From the cell containing the given text, extract its center point as [x, y] coordinate. 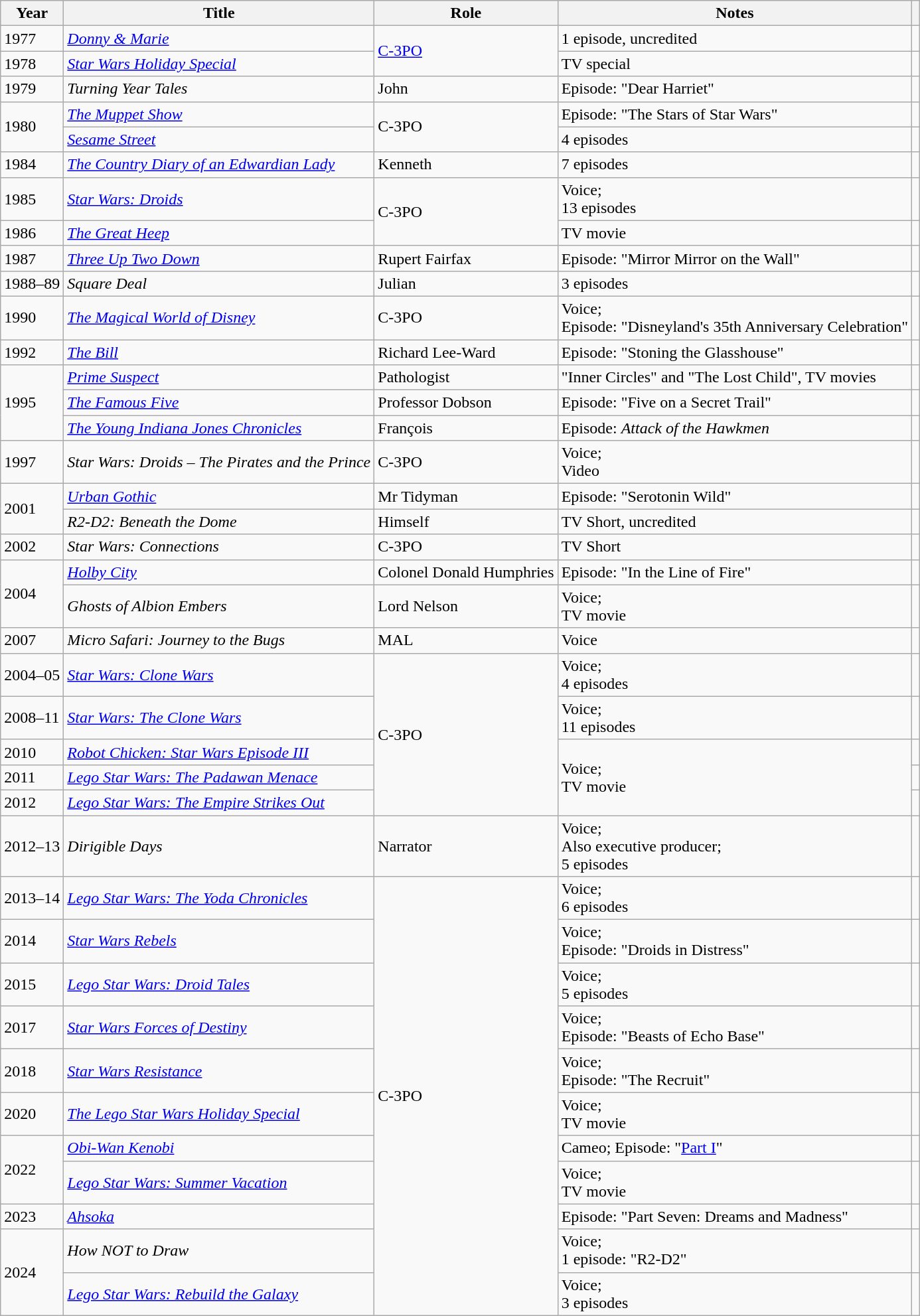
Julian [466, 283]
The Muppet Show [219, 114]
Voice; Episode: "The Recruit" [735, 1071]
The Great Heep [219, 233]
Voice; Episode: "Droids in Distress" [735, 941]
François [466, 428]
Year [32, 13]
R2-D2: Beneath the Dome [219, 522]
Voice [735, 640]
Square Deal [219, 283]
Voice; 1 episode: "R2-D2" [735, 1250]
1977 [32, 38]
3 episodes [735, 283]
Narrator [466, 845]
Richard Lee-Ward [466, 352]
Voice; 3 episodes [735, 1294]
2004–05 [32, 674]
Voice; Episode: "Disneyland's 35th Anniversary Celebration" [735, 317]
Role [466, 13]
Lego Star Wars: Rebuild the Galaxy [219, 1294]
MAL [466, 640]
Urban Gothic [219, 496]
Episode: "Five on a Secret Trail" [735, 403]
"Inner Circles" and "The Lost Child", TV movies [735, 378]
Holby City [219, 572]
1997 [32, 462]
Three Up Two Down [219, 258]
Star Wars: Clone Wars [219, 674]
1 episode, uncredited [735, 38]
Episode: "Serotonin Wild" [735, 496]
1980 [32, 127]
2020 [32, 1114]
Pathologist [466, 378]
2013–14 [32, 899]
Star Wars: Droids [219, 199]
Cameo; Episode: "Part I" [735, 1148]
The Magical World of Disney [219, 317]
Lord Nelson [466, 607]
2015 [32, 985]
2002 [32, 547]
2008–11 [32, 718]
1992 [32, 352]
2018 [32, 1071]
4 episodes [735, 139]
Episode: "The Stars of Star Wars" [735, 114]
1990 [32, 317]
Star Wars Rebels [219, 941]
Voice; 5 episodes [735, 985]
Voice; Also executive producer; 5 episodes [735, 845]
7 episodes [735, 165]
Star Wars Forces of Destiny [219, 1027]
Turning Year Tales [219, 89]
1995 [32, 403]
1987 [32, 258]
Voice; 11 episodes [735, 718]
The Lego Star Wars Holiday Special [219, 1114]
1988–89 [32, 283]
Voice; Episode: "Beasts of Echo Base" [735, 1027]
2014 [32, 941]
Obi-Wan Kenobi [219, 1148]
How NOT to Draw [219, 1250]
Voice;13 episodes [735, 199]
2017 [32, 1027]
Star Wars: The Clone Wars [219, 718]
Sesame Street [219, 139]
Star Wars Resistance [219, 1071]
2012–13 [32, 845]
Voice; 6 episodes [735, 899]
John [466, 89]
1986 [32, 233]
Micro Safari: Journey to the Bugs [219, 640]
Kenneth [466, 165]
Episode: "Part Seven: Dreams and Madness" [735, 1216]
Episode: "Stoning the Glasshouse" [735, 352]
Rupert Fairfax [466, 258]
Ghosts of Albion Embers [219, 607]
TV special [735, 64]
Lego Star Wars: The Yoda Chronicles [219, 899]
Ahsoka [219, 1216]
Voice; Video [735, 462]
TV Short [735, 547]
Colonel Donald Humphries [466, 572]
Star Wars: Droids – The Pirates and the Prince [219, 462]
1985 [32, 199]
Himself [466, 522]
2010 [32, 752]
The Bill [219, 352]
Dirigible Days [219, 845]
Lego Star Wars: Summer Vacation [219, 1183]
Episode: "Dear Harriet" [735, 89]
Voice; 4 episodes [735, 674]
Notes [735, 13]
2022 [32, 1169]
The Young Indiana Jones Chronicles [219, 428]
2024 [32, 1272]
The Country Diary of an Edwardian Lady [219, 165]
Lego Star Wars: The Padawan Menace [219, 777]
2004 [32, 593]
Episode: Attack of the Hawkmen [735, 428]
Robot Chicken: Star Wars Episode III [219, 752]
2012 [32, 802]
2011 [32, 777]
1978 [32, 64]
2023 [32, 1216]
Professor Dobson [466, 403]
Lego Star Wars: The Empire Strikes Out [219, 802]
Lego Star Wars: Droid Tales [219, 985]
TV movie [735, 233]
The Famous Five [219, 403]
Mr Tidyman [466, 496]
Episode: "Mirror Mirror on the Wall" [735, 258]
Title [219, 13]
Donny & Marie [219, 38]
1979 [32, 89]
TV Short, uncredited [735, 522]
1984 [32, 165]
Star Wars Holiday Special [219, 64]
2001 [32, 509]
Episode: "In the Line of Fire" [735, 572]
Prime Suspect [219, 378]
Star Wars: Connections [219, 547]
2007 [32, 640]
